Find where the given text appears and provide that cell's center as (X, Y) coordinate. 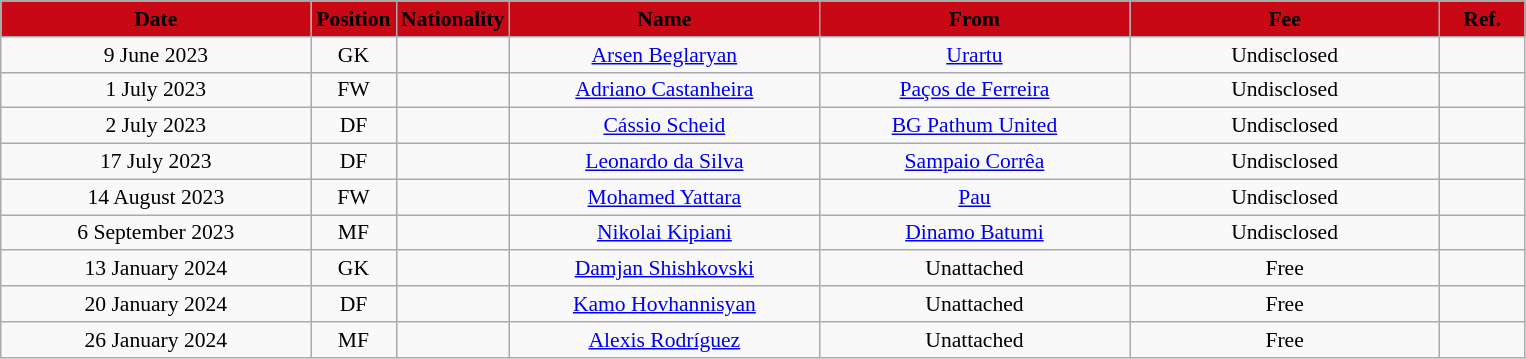
Mohamed Yattara (664, 197)
Nationality (452, 19)
20 January 2024 (156, 304)
6 September 2023 (156, 233)
Pau (974, 197)
Alexis Rodríguez (664, 340)
Paços de Ferreira (974, 90)
1 July 2023 (156, 90)
14 August 2023 (156, 197)
2 July 2023 (156, 126)
Ref. (1482, 19)
Damjan Shishkovski (664, 269)
Name (664, 19)
Adriano Castanheira (664, 90)
Dinamo Batumi (974, 233)
Kamo Hovhannisyan (664, 304)
BG Pathum United (974, 126)
13 January 2024 (156, 269)
Arsen Beglaryan (664, 55)
26 January 2024 (156, 340)
9 June 2023 (156, 55)
Urartu (974, 55)
Date (156, 19)
Position (354, 19)
17 July 2023 (156, 162)
From (974, 19)
Fee (1285, 19)
Cássio Scheid (664, 126)
Nikolai Kipiani (664, 233)
Leonardo da Silva (664, 162)
Sampaio Corrêa (974, 162)
